Locate the cell with the specified text and output its [X, Y] center coordinate. 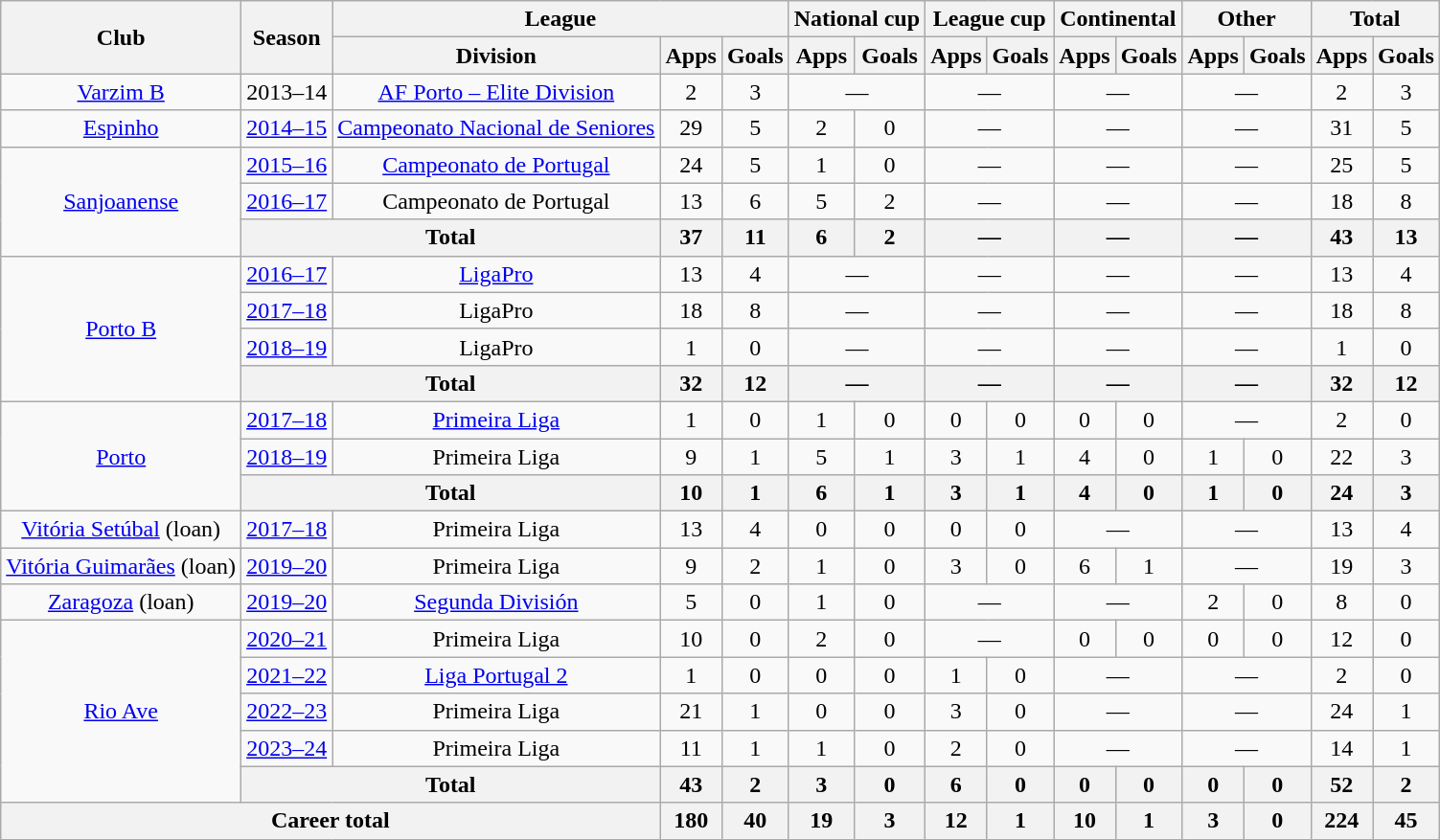
AF Porto – Elite Division [496, 92]
Vitória Guimarães (loan) [121, 566]
Sanjoanense [121, 201]
40 [755, 821]
2015–16 [287, 165]
National cup [857, 19]
Campeonato Nacional de Seniores [496, 128]
Club [121, 37]
2021–22 [287, 675]
Career total [331, 821]
Porto B [121, 329]
Continental [1118, 19]
Varzim B [121, 92]
29 [691, 128]
45 [1406, 821]
180 [691, 821]
2013–14 [287, 92]
Porto [121, 456]
League [560, 19]
22 [1341, 457]
14 [1341, 748]
2023–24 [287, 748]
37 [691, 238]
Segunda División [496, 602]
2022–23 [287, 712]
31 [1341, 128]
Other [1246, 19]
Rio Ave [121, 712]
League cup [990, 19]
21 [691, 712]
Espinho [121, 128]
Season [287, 37]
Liga Portugal 2 [496, 675]
2020–21 [287, 639]
2014–15 [287, 128]
Vitória Setúbal (loan) [121, 530]
Division [496, 56]
25 [1341, 165]
52 [1341, 784]
Zaragoza (loan) [121, 602]
224 [1341, 821]
